Detect which cell encompasses the target text, then output its [X, Y] center coordinate. 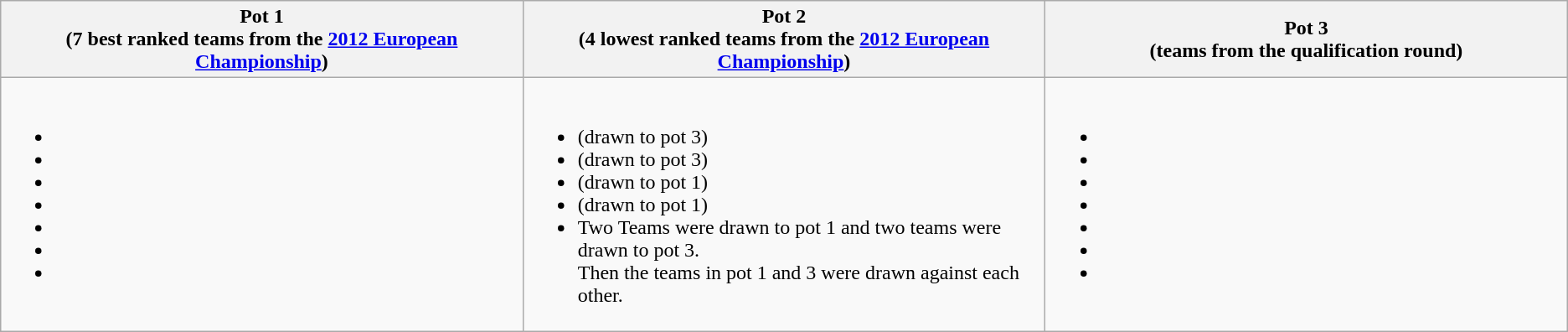
Pot 1 (7 best ranked teams from the 2012 European Championship) [261, 39]
Pot 3 (teams from the qualification round) [1307, 39]
Pot 2 (4 lowest ranked teams from the 2012 European Championship) [784, 39]
